From the cell containing the given text, extract its center point as (X, Y) coordinate. 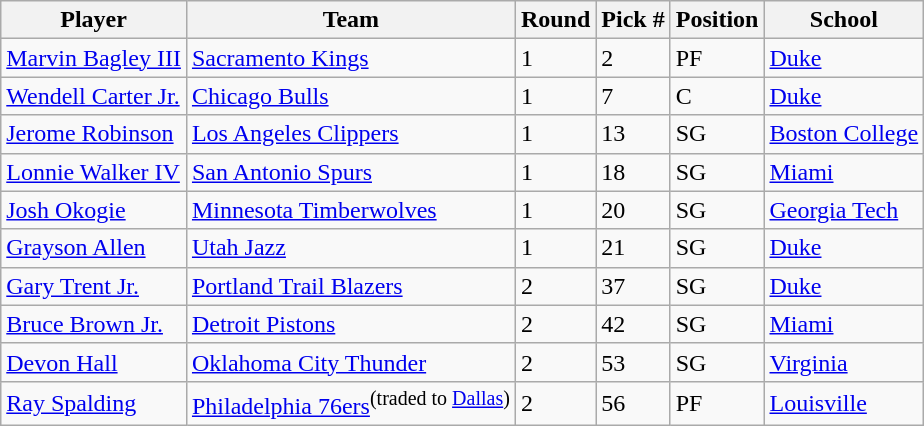
56 (633, 404)
Virginia (844, 362)
Gary Trent Jr. (94, 286)
18 (633, 172)
Jerome Robinson (94, 134)
Los Angeles Clippers (350, 134)
Round (555, 20)
Player (94, 20)
Wendell Carter Jr. (94, 96)
21 (633, 248)
Philadelphia 76ers(traded to Dallas) (350, 404)
Minnesota Timberwolves (350, 210)
13 (633, 134)
Sacramento Kings (350, 58)
Portland Trail Blazers (350, 286)
Bruce Brown Jr. (94, 324)
20 (633, 210)
Chicago Bulls (350, 96)
Josh Okogie (94, 210)
Devon Hall (94, 362)
42 (633, 324)
Boston College (844, 134)
Louisville (844, 404)
37 (633, 286)
Grayson Allen (94, 248)
Position (717, 20)
Marvin Bagley III (94, 58)
7 (633, 96)
Pick # (633, 20)
C (717, 96)
Georgia Tech (844, 210)
Utah Jazz (350, 248)
Ray Spalding (94, 404)
53 (633, 362)
San Antonio Spurs (350, 172)
School (844, 20)
Oklahoma City Thunder (350, 362)
Detroit Pistons (350, 324)
Lonnie Walker IV (94, 172)
Team (350, 20)
